Detect which cell encompasses the target text, then output its [X, Y] center coordinate. 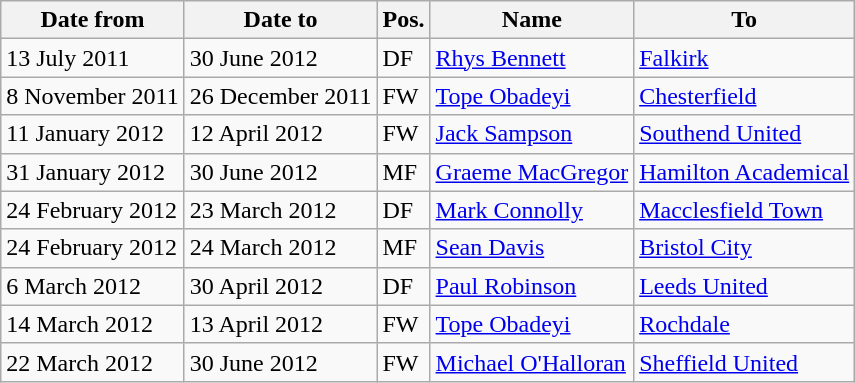
23 March 2012 [280, 210]
22 March 2012 [92, 362]
Rochdale [744, 324]
Bristol City [744, 248]
14 March 2012 [92, 324]
8 November 2011 [92, 96]
24 March 2012 [280, 248]
Mark Connolly [532, 210]
Sean Davis [532, 248]
Paul Robinson [532, 286]
11 January 2012 [92, 134]
30 April 2012 [280, 286]
Falkirk [744, 58]
Michael O'Halloran [532, 362]
Rhys Bennett [532, 58]
13 April 2012 [280, 324]
6 March 2012 [92, 286]
Graeme MacGregor [532, 172]
Leeds United [744, 286]
Jack Sampson [532, 134]
Date to [280, 20]
26 December 2011 [280, 96]
Name [532, 20]
12 April 2012 [280, 134]
Hamilton Academical [744, 172]
Southend United [744, 134]
Macclesfield Town [744, 210]
Chesterfield [744, 96]
Sheffield United [744, 362]
To [744, 20]
Pos. [404, 20]
13 July 2011 [92, 58]
Date from [92, 20]
31 January 2012 [92, 172]
